From the cell containing the given text, extract its center point as [x, y] coordinate. 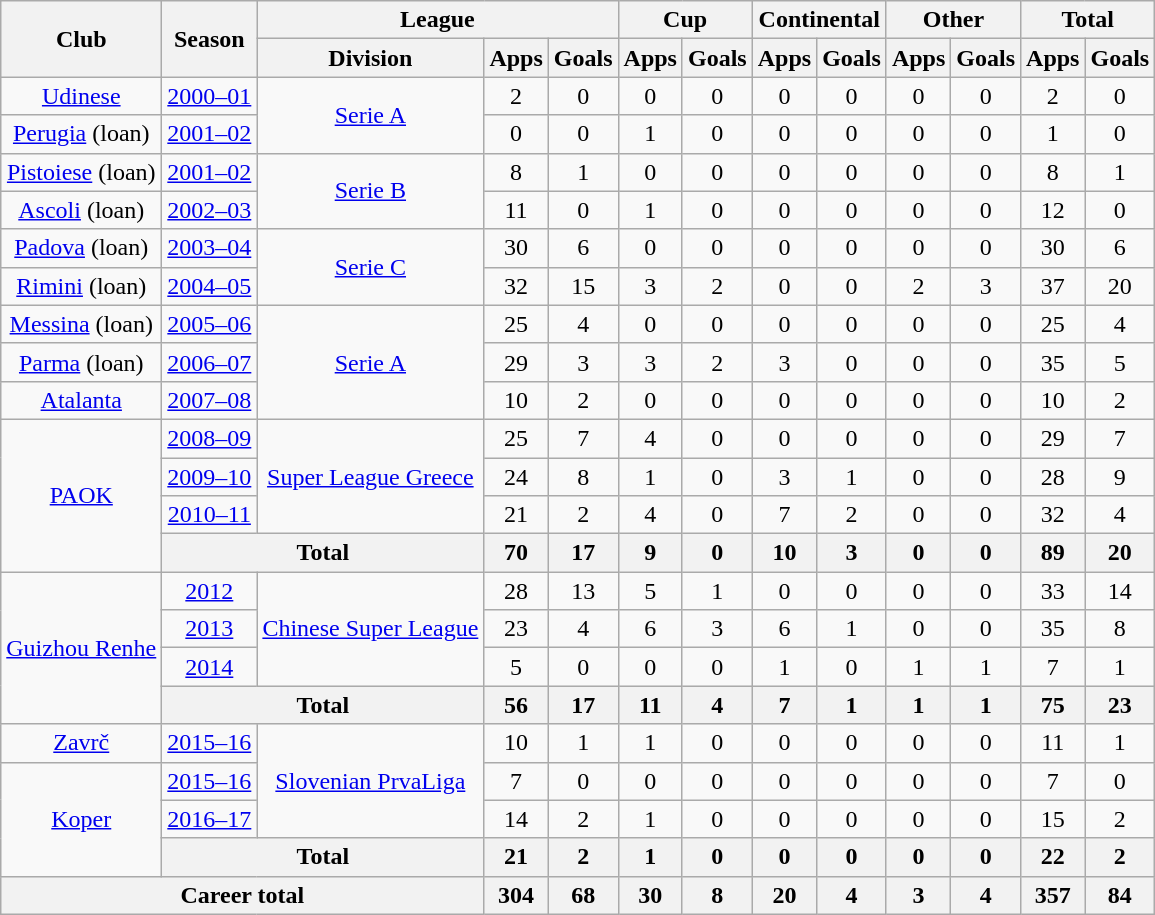
2004–05 [210, 286]
Atalanta [82, 400]
Perugia (loan) [82, 134]
Parma (loan) [82, 362]
2007–08 [210, 400]
Guizhou Renhe [82, 648]
75 [1053, 705]
2010–11 [210, 515]
2008–09 [210, 438]
Udinese [82, 96]
Chinese Super League [370, 629]
89 [1053, 553]
Cup [685, 20]
Rimini (loan) [82, 286]
2012 [210, 591]
2016–17 [210, 819]
Koper [82, 819]
70 [516, 553]
68 [583, 895]
Messina (loan) [82, 324]
Slovenian PrvaLiga [370, 781]
Ascoli (loan) [82, 210]
League [438, 20]
56 [516, 705]
Other [953, 20]
Serie C [370, 267]
Pistoiese (loan) [82, 172]
13 [583, 591]
2002–03 [210, 210]
2014 [210, 667]
84 [1120, 895]
2003–04 [210, 248]
2009–10 [210, 477]
2013 [210, 629]
12 [1053, 210]
304 [516, 895]
2005–06 [210, 324]
357 [1053, 895]
Season [210, 39]
Continental [819, 20]
37 [1053, 286]
Padova (loan) [82, 248]
Division [370, 58]
Career total [242, 895]
Super League Greece [370, 476]
33 [1053, 591]
PAOK [82, 495]
2006–07 [210, 362]
24 [516, 477]
Serie B [370, 191]
2000–01 [210, 96]
Club [82, 39]
22 [1053, 857]
Zavrč [82, 743]
